Locate the cell with the specified text and output its [x, y] center coordinate. 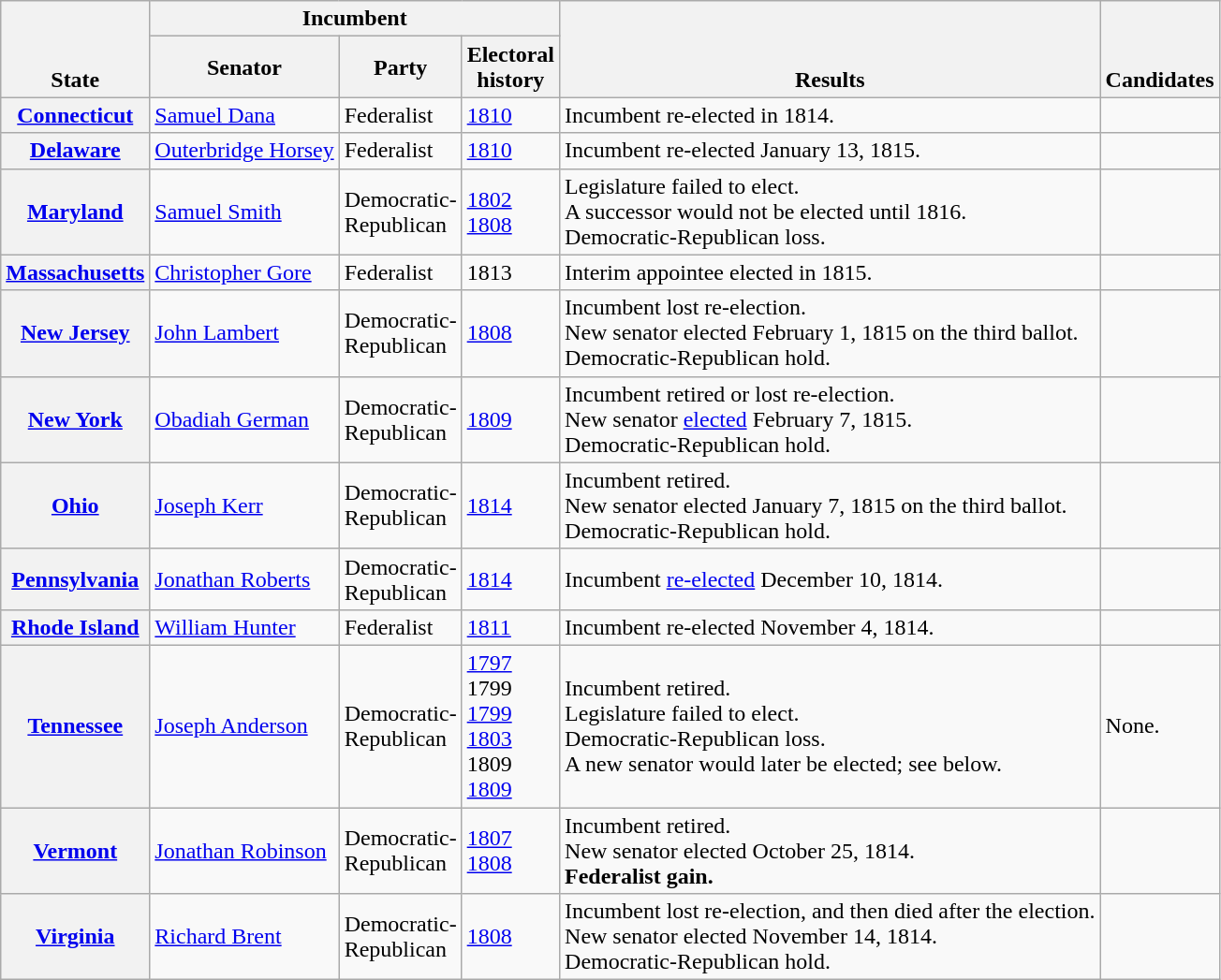
Incumbent lost re-election.New senator elected February 1, 1815 on the third ballot.Democratic-Republican hold. [831, 333]
Christopher Gore [244, 272]
Maryland [75, 212]
Party [401, 67]
Outerbridge Horsey [244, 151]
Interim appointee elected in 1815. [831, 272]
Jonathan Robinson [244, 850]
Connecticut [75, 115]
Joseph Kerr [244, 505]
Legislature failed to elect.A successor would not be elected until 1816.Democratic-Republican loss. [831, 212]
Incumbent retired.New senator elected January 7, 1815 on the third ballot.Democratic-Republican hold. [831, 505]
Incumbent re-elected November 4, 1814. [831, 627]
Senator [244, 67]
Vermont [75, 850]
Jonathan Roberts [244, 578]
1811 [510, 627]
Incumbent retired.Legislature failed to elect.Democratic-Republican loss.A new senator would later be elected; see below. [831, 726]
18071808 [510, 850]
Electoralhistory [510, 67]
State [75, 49]
Incumbent lost re-election, and then died after the election.New senator elected November 14, 1814.Democratic-Republican hold. [831, 937]
Virginia [75, 937]
Samuel Smith [244, 212]
Delaware [75, 151]
Rhode Island [75, 627]
Obadiah German [244, 419]
Incumbent re-elected in 1814. [831, 115]
18021808 [510, 212]
Tennessee [75, 726]
William Hunter [244, 627]
John Lambert [244, 333]
Joseph Anderson [244, 726]
179717991799180318091809 [510, 726]
Samuel Dana [244, 115]
Incumbent re-elected December 10, 1814. [831, 578]
Results [831, 49]
Incumbent re-elected January 13, 1815. [831, 151]
New York [75, 419]
Incumbent [355, 19]
Incumbent retired or lost re-election.New senator elected February 7, 1815.Democratic-Republican hold. [831, 419]
None. [1159, 726]
Incumbent retired.New senator elected October 25, 1814.Federalist gain. [831, 850]
Massachusetts [75, 272]
New Jersey [75, 333]
Richard Brent [244, 937]
Pennsylvania [75, 578]
Ohio [75, 505]
1809 [510, 419]
1813 [510, 272]
Candidates [1159, 49]
